Capture the cell that displays the provided text and extract its (x, y) central coordinate. 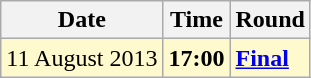
17:00 (196, 58)
Time (196, 20)
Final (270, 58)
Round (270, 20)
11 August 2013 (82, 58)
Date (82, 20)
